Pinpoint the cell where the given text exists, returning its [X, Y] midpoint coordinate. 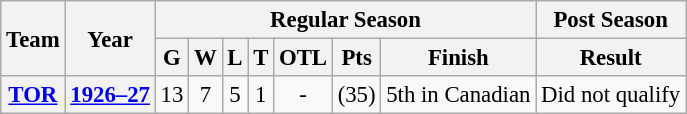
5 [235, 95]
Post Season [611, 20]
7 [206, 95]
Team [33, 38]
Year [110, 38]
Finish [458, 58]
13 [172, 95]
(35) [356, 95]
Result [611, 58]
L [235, 58]
5th in Canadian [458, 95]
T [261, 58]
OTL [304, 58]
W [206, 58]
- [304, 95]
Did not qualify [611, 95]
TOR [33, 95]
Pts [356, 58]
1926–27 [110, 95]
1 [261, 95]
Regular Season [345, 20]
G [172, 58]
